Pinpoint the cell where the given text exists, returning its (X, Y) midpoint coordinate. 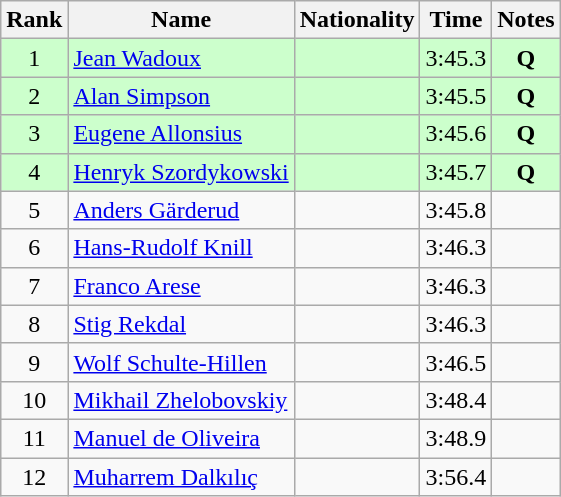
9 (34, 362)
10 (34, 400)
Franco Arese (181, 286)
6 (34, 248)
Rank (34, 20)
3:45.7 (456, 172)
3:56.4 (456, 477)
3:45.6 (456, 134)
Eugene Allonsius (181, 134)
Time (456, 20)
Notes (526, 20)
Anders Gärderud (181, 210)
Wolf Schulte-Hillen (181, 362)
Muharrem Dalkılıç (181, 477)
Henryk Szordykowski (181, 172)
Mikhail Zhelobovskiy (181, 400)
Hans-Rudolf Knill (181, 248)
3:45.3 (456, 58)
Name (181, 20)
7 (34, 286)
Nationality (357, 20)
Stig Rekdal (181, 324)
8 (34, 324)
11 (34, 438)
Jean Wadoux (181, 58)
3 (34, 134)
3:48.9 (456, 438)
4 (34, 172)
1 (34, 58)
3:45.8 (456, 210)
5 (34, 210)
2 (34, 96)
3:46.5 (456, 362)
Manuel de Oliveira (181, 438)
3:45.5 (456, 96)
Alan Simpson (181, 96)
12 (34, 477)
3:48.4 (456, 400)
